Detect which cell encompasses the target text, then output its (x, y) center coordinate. 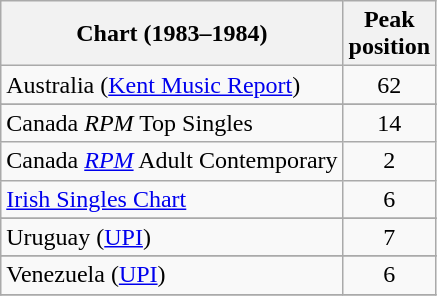
Chart (1983–1984) (172, 34)
Irish Singles Chart (172, 199)
7 (389, 237)
Uruguay (UPI) (172, 237)
Venezuela (UPI) (172, 275)
Peakposition (389, 34)
Canada RPM Top Singles (172, 123)
2 (389, 161)
62 (389, 85)
Australia (Kent Music Report) (172, 85)
14 (389, 123)
Canada RPM Adult Contemporary (172, 161)
